Locate the cell with the specified text and output its [X, Y] center coordinate. 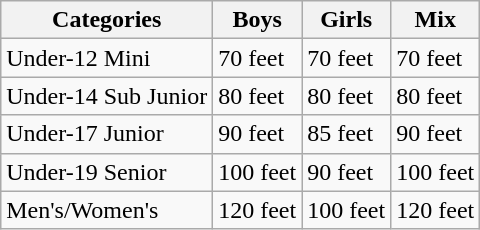
Boys [258, 20]
Under-19 Senior [107, 172]
Girls [346, 20]
Under-17 Junior [107, 134]
Under-12 Mini [107, 58]
Mix [436, 20]
Categories [107, 20]
Under-14 Sub Junior [107, 96]
85 feet [346, 134]
Men's/Women's [107, 210]
